Scan for the cell matching the given text and deliver its (x, y) coordinate at center. 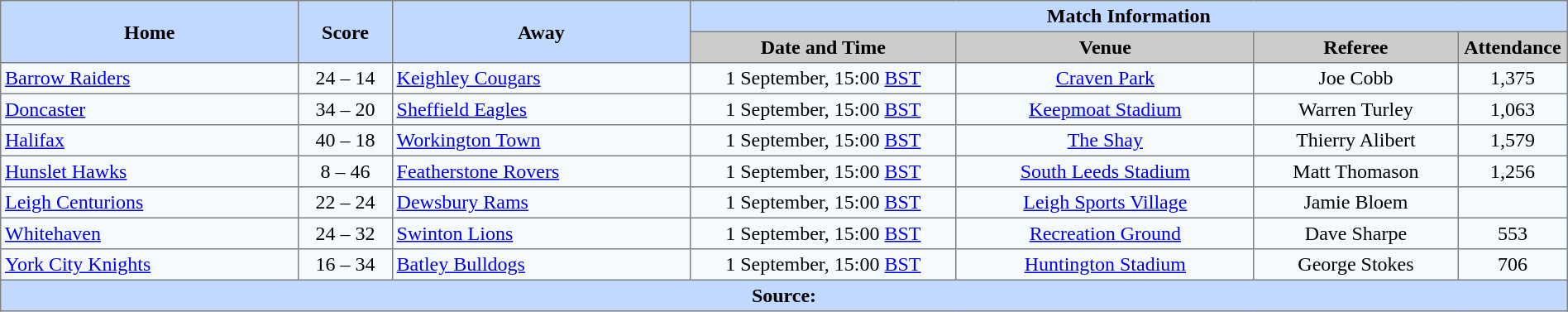
706 (1513, 265)
Dewsbury Rams (541, 203)
Date and Time (823, 47)
24 – 14 (346, 79)
George Stokes (1355, 265)
24 – 32 (346, 233)
16 – 34 (346, 265)
Score (346, 31)
Dave Sharpe (1355, 233)
Hunslet Hawks (150, 171)
Workington Town (541, 141)
1,256 (1513, 171)
8 – 46 (346, 171)
Home (150, 31)
Warren Turley (1355, 109)
Barrow Raiders (150, 79)
Jamie Bloem (1355, 203)
The Shay (1105, 141)
York City Knights (150, 265)
Batley Bulldogs (541, 265)
Keepmoat Stadium (1105, 109)
South Leeds Stadium (1105, 171)
Featherstone Rovers (541, 171)
Recreation Ground (1105, 233)
1,063 (1513, 109)
553 (1513, 233)
Leigh Sports Village (1105, 203)
Away (541, 31)
40 – 18 (346, 141)
Huntington Stadium (1105, 265)
Doncaster (150, 109)
1,375 (1513, 79)
Source: (784, 295)
22 – 24 (346, 203)
Leigh Centurions (150, 203)
Attendance (1513, 47)
Joe Cobb (1355, 79)
Referee (1355, 47)
Craven Park (1105, 79)
Matt Thomason (1355, 171)
1,579 (1513, 141)
Swinton Lions (541, 233)
34 – 20 (346, 109)
Venue (1105, 47)
Match Information (1128, 17)
Thierry Alibert (1355, 141)
Whitehaven (150, 233)
Keighley Cougars (541, 79)
Sheffield Eagles (541, 109)
Halifax (150, 141)
